Search for the cell housing the specified text and yield its [x, y] center coordinate. 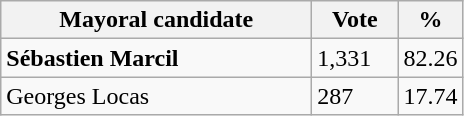
82.26 [430, 58]
% [430, 20]
Vote [355, 20]
Sébastien Marcil [156, 58]
Georges Locas [156, 96]
Mayoral candidate [156, 20]
287 [355, 96]
1,331 [355, 58]
17.74 [430, 96]
